Output the (X, Y) coordinate of the center of the cell containing the given text.  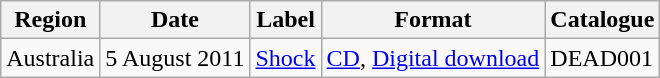
Format (433, 20)
Australia (50, 58)
DEAD001 (602, 58)
Label (286, 20)
Date (175, 20)
Shock (286, 58)
5 August 2011 (175, 58)
CD, Digital download (433, 58)
Catalogue (602, 20)
Region (50, 20)
